Capture the cell that displays the provided text and extract its (X, Y) central coordinate. 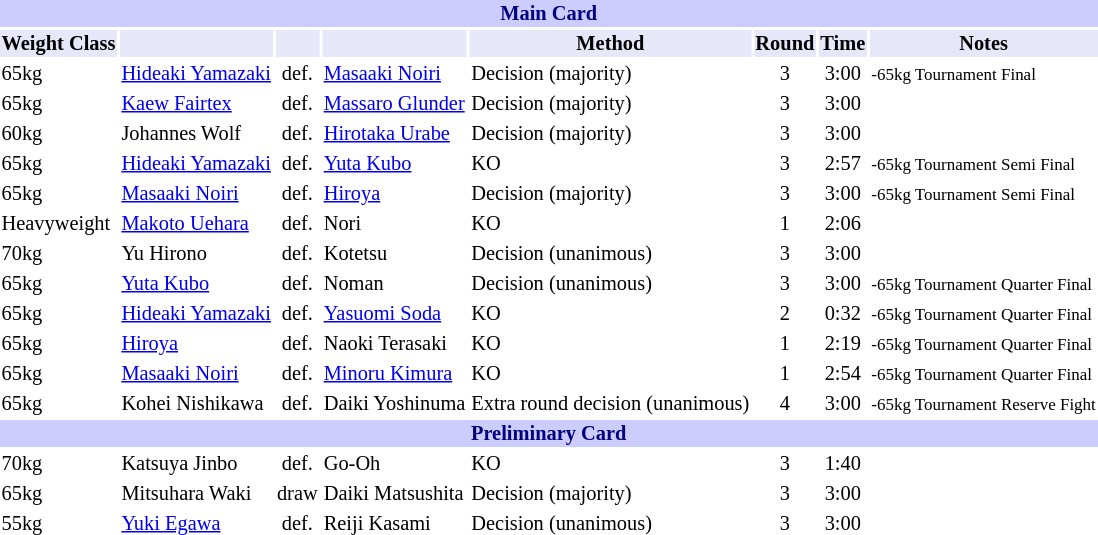
Notes (984, 44)
Hirotaka Urabe (394, 134)
2 (785, 314)
Preliminary Card (548, 434)
Mitsuhara Waki (196, 494)
Yasuomi Soda (394, 314)
60kg (58, 134)
Go-Oh (394, 464)
Heavyweight (58, 224)
Weight Class (58, 44)
Makoto Uehara (196, 224)
Katsuya Jinbo (196, 464)
Minoru Kimura (394, 374)
0:32 (843, 314)
Kaew Fairtex (196, 104)
Round (785, 44)
Noman (394, 284)
2:57 (843, 164)
2:19 (843, 344)
Method (610, 44)
Naoki Terasaki (394, 344)
Nori (394, 224)
Main Card (548, 14)
Yu Hirono (196, 254)
draw (297, 494)
Massaro Glunder (394, 104)
Extra round decision (unanimous) (610, 404)
2:54 (843, 374)
Daiki Yoshinuma (394, 404)
Kotetsu (394, 254)
2:06 (843, 224)
4 (785, 404)
1:40 (843, 464)
Johannes Wolf (196, 134)
Daiki Matsushita (394, 494)
Kohei Nishikawa (196, 404)
-65kg Tournament Final (984, 74)
Time (843, 44)
-65kg Tournament Reserve Fight (984, 404)
